Detect which cell encompasses the target text, then output its [X, Y] center coordinate. 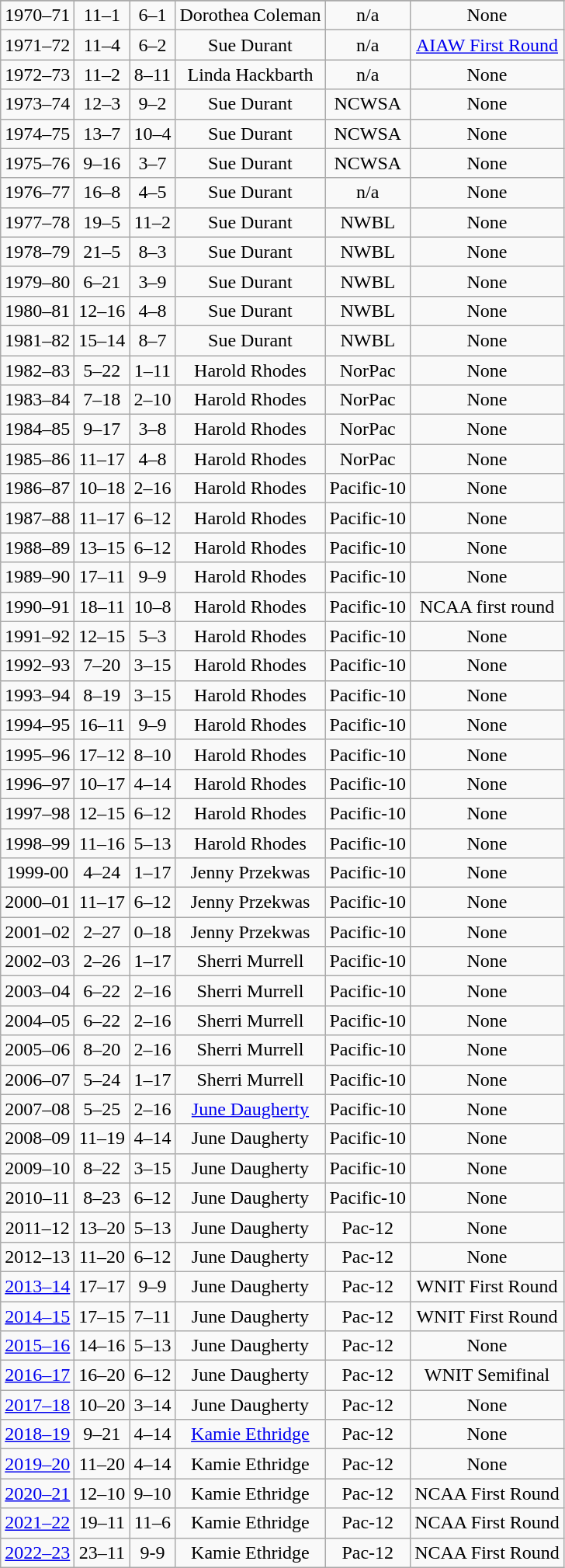
17–11 [102, 577]
1974–75 [37, 134]
9–2 [152, 104]
10–17 [102, 784]
2–26 [102, 961]
1993–94 [37, 695]
2021–22 [37, 1523]
6–21 [102, 281]
8–20 [102, 1050]
1991–92 [37, 636]
10–8 [152, 607]
1979–80 [37, 281]
1995–96 [37, 754]
1978–79 [37, 252]
WNIT Semifinal [487, 1375]
7–11 [152, 1316]
19–5 [102, 222]
12–10 [102, 1493]
1997–98 [37, 813]
2005–06 [37, 1050]
2001–02 [37, 932]
1989–90 [37, 577]
1992–93 [37, 666]
NCAA first round [487, 607]
1981–82 [37, 340]
Dorothea Coleman [250, 16]
4–5 [152, 193]
16–8 [102, 193]
8–19 [102, 695]
1970–71 [37, 16]
2018–19 [37, 1434]
16–20 [102, 1375]
2007–08 [37, 1109]
1982–83 [37, 370]
1–11 [152, 370]
1976–77 [37, 193]
1973–74 [37, 104]
2019–20 [37, 1464]
13–20 [102, 1227]
2015–16 [37, 1346]
2022–23 [37, 1552]
5–22 [102, 370]
8–10 [152, 754]
1972–73 [37, 75]
2004–05 [37, 1020]
2–27 [102, 932]
12–16 [102, 311]
11–6 [152, 1523]
15–14 [102, 340]
9–17 [102, 429]
3–7 [152, 163]
2006–07 [37, 1080]
4–24 [102, 873]
Linda Hackbarth [250, 75]
9-9 [152, 1552]
9–16 [102, 163]
2003–04 [37, 991]
6–2 [152, 45]
2009–10 [37, 1168]
1990–91 [37, 607]
3–8 [152, 429]
2012–13 [37, 1257]
13–15 [102, 548]
11–4 [102, 45]
1999-00 [37, 873]
9–10 [152, 1493]
1996–97 [37, 784]
8–3 [152, 252]
8–22 [102, 1168]
11–16 [102, 843]
10–18 [102, 488]
5–25 [102, 1109]
11–1 [102, 16]
9–21 [102, 1434]
17–12 [102, 754]
11–19 [102, 1139]
1985–86 [37, 459]
6–1 [152, 16]
7–20 [102, 666]
1975–76 [37, 163]
10–4 [152, 134]
1987–88 [37, 518]
2002–03 [37, 961]
18–11 [102, 607]
2011–12 [37, 1227]
2000–01 [37, 902]
21–5 [102, 252]
1986–87 [37, 488]
1988–89 [37, 548]
2020–21 [37, 1493]
8–7 [152, 340]
0–18 [152, 932]
3–14 [152, 1405]
3–9 [152, 281]
1980–81 [37, 311]
17–17 [102, 1286]
AIAW First Round [487, 45]
1977–78 [37, 222]
2017–18 [37, 1405]
5–24 [102, 1080]
23–11 [102, 1552]
1971–72 [37, 45]
2008–09 [37, 1139]
17–15 [102, 1316]
1994–95 [37, 725]
2010–11 [37, 1198]
10–20 [102, 1405]
2–10 [152, 400]
12–3 [102, 104]
7–18 [102, 400]
16–11 [102, 725]
13–7 [102, 134]
1984–85 [37, 429]
1998–99 [37, 843]
2013–14 [37, 1286]
8–11 [152, 75]
2016–17 [37, 1375]
8–23 [102, 1198]
14–16 [102, 1346]
1983–84 [37, 400]
19–11 [102, 1523]
5–3 [152, 636]
2014–15 [37, 1316]
